Detect which cell encompasses the target text, then output its [X, Y] center coordinate. 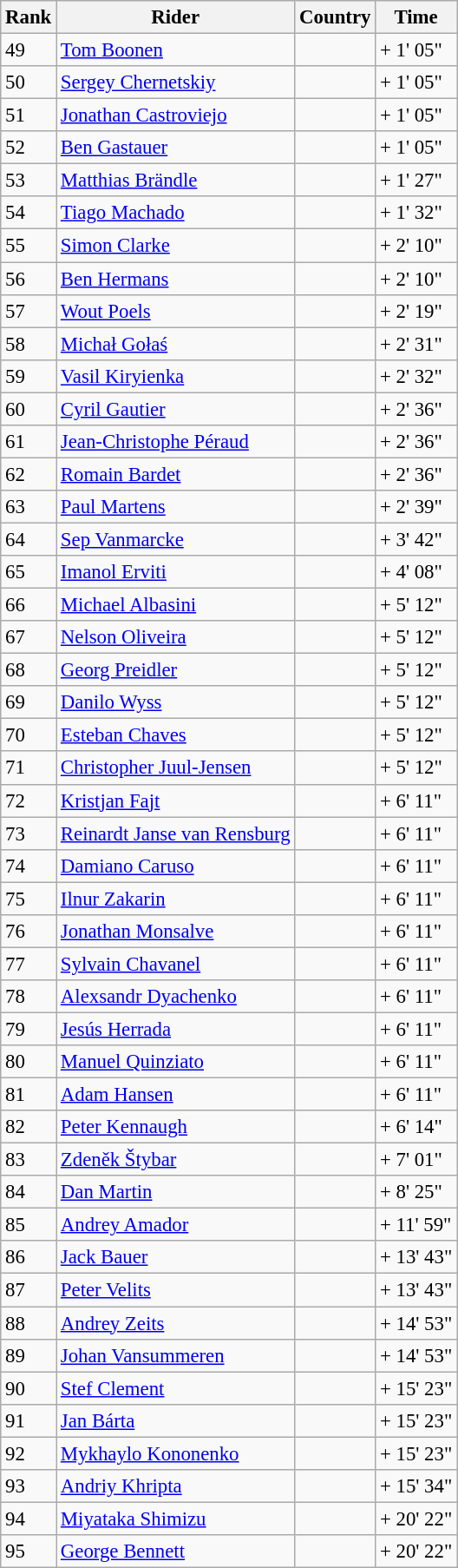
Danilo Wyss [175, 702]
89 [29, 1355]
+ 1' 27" [416, 181]
Ben Hermans [175, 279]
Reinardt Janse van Rensburg [175, 833]
Ben Gastauer [175, 148]
83 [29, 1160]
53 [29, 181]
Rider [175, 17]
Jan Bárta [175, 1420]
Romain Bardet [175, 474]
71 [29, 768]
85 [29, 1225]
65 [29, 572]
54 [29, 213]
Peter Kennaugh [175, 1127]
74 [29, 866]
55 [29, 246]
81 [29, 1095]
91 [29, 1420]
+ 2' 39" [416, 507]
63 [29, 507]
94 [29, 1519]
Jean-Christophe Péraud [175, 442]
Jesús Herrada [175, 1029]
73 [29, 833]
59 [29, 376]
57 [29, 311]
66 [29, 605]
68 [29, 670]
61 [29, 442]
67 [29, 637]
Zdeněk Štybar [175, 1160]
52 [29, 148]
93 [29, 1486]
Simon Clarke [175, 246]
Tiago Machado [175, 213]
Georg Preidler [175, 670]
+ 11' 59" [416, 1225]
Andriy Khripta [175, 1486]
Peter Velits [175, 1290]
Adam Hansen [175, 1095]
49 [29, 50]
Damiano Caruso [175, 866]
Vasil Kiryienka [175, 376]
Country [335, 17]
51 [29, 115]
Matthias Brändle [175, 181]
Manuel Quinziato [175, 1062]
86 [29, 1258]
Michał Gołaś [175, 344]
Sylvain Chavanel [175, 964]
75 [29, 899]
+ 15' 34" [416, 1486]
Christopher Juul-Jensen [175, 768]
90 [29, 1388]
+ 4' 08" [416, 572]
Mykhaylo Kononenko [175, 1453]
+ 1' 32" [416, 213]
Esteban Chaves [175, 735]
Imanol Erviti [175, 572]
George Bennett [175, 1552]
58 [29, 344]
Cyril Gautier [175, 409]
Dan Martin [175, 1192]
87 [29, 1290]
Michael Albasini [175, 605]
Time [416, 17]
Jonathan Castroviejo [175, 115]
72 [29, 800]
69 [29, 702]
82 [29, 1127]
60 [29, 409]
76 [29, 932]
Sergey Chernetskiy [175, 82]
Wout Poels [175, 311]
+ 6' 14" [416, 1127]
Jonathan Monsalve [175, 932]
95 [29, 1552]
Ilnur Zakarin [175, 899]
79 [29, 1029]
84 [29, 1192]
50 [29, 82]
62 [29, 474]
Miyataka Shimizu [175, 1519]
+ 2' 32" [416, 376]
88 [29, 1323]
Tom Boonen [175, 50]
Johan Vansummeren [175, 1355]
Rank [29, 17]
+ 8' 25" [416, 1192]
+ 2' 19" [416, 311]
Andrey Zeits [175, 1323]
80 [29, 1062]
Stef Clement [175, 1388]
64 [29, 539]
77 [29, 964]
Alexsandr Dyachenko [175, 997]
70 [29, 735]
Kristjan Fajt [175, 800]
56 [29, 279]
92 [29, 1453]
Nelson Oliveira [175, 637]
Paul Martens [175, 507]
+ 3' 42" [416, 539]
Jack Bauer [175, 1258]
78 [29, 997]
+ 7' 01" [416, 1160]
Andrey Amador [175, 1225]
+ 2' 31" [416, 344]
Sep Vanmarcke [175, 539]
